Search for the cell housing the specified text and yield its (x, y) center coordinate. 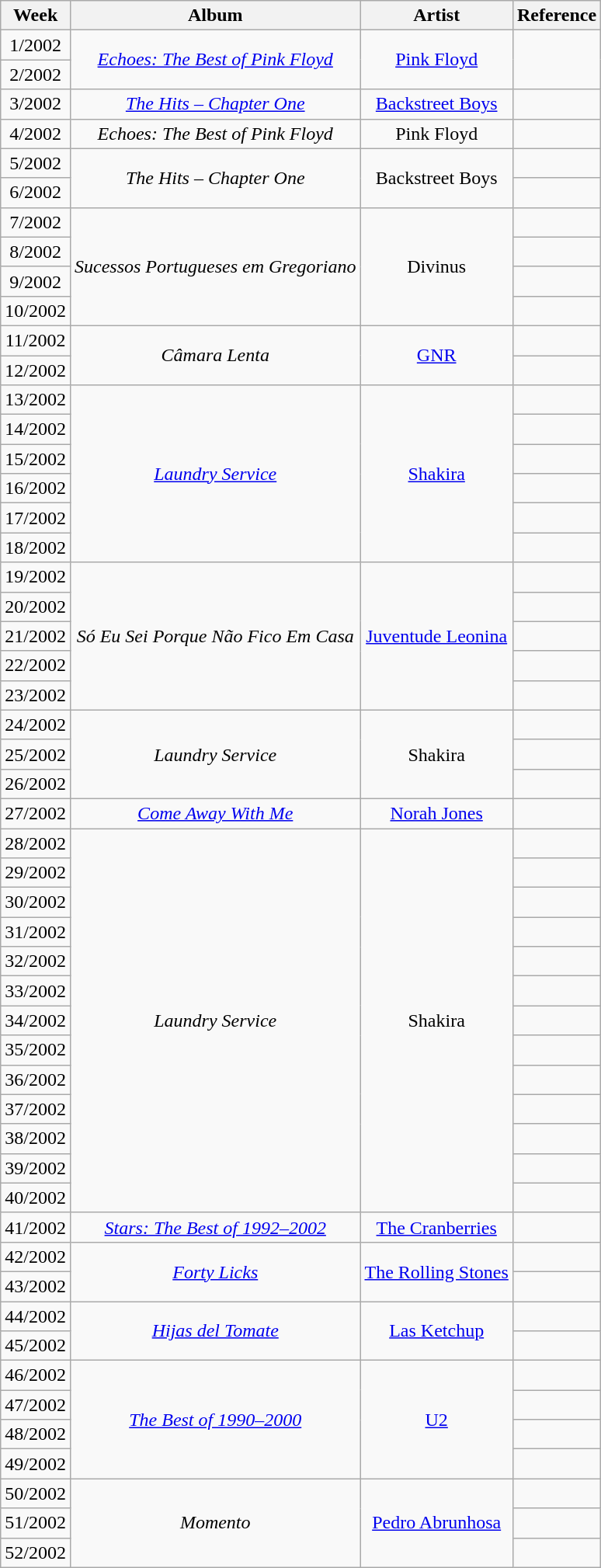
25/2002 (36, 754)
3/2002 (36, 104)
GNR (436, 355)
38/2002 (36, 1139)
26/2002 (36, 784)
11/2002 (36, 340)
1/2002 (36, 45)
34/2002 (36, 1020)
Artist (436, 16)
4/2002 (36, 134)
Sucessos Portugueses em Gregoriano (214, 266)
Pedro Abrunhosa (436, 1523)
5/2002 (36, 163)
33/2002 (36, 991)
Hijas del Tomate (214, 1331)
The Rolling Stones (436, 1271)
52/2002 (36, 1552)
47/2002 (36, 1405)
Câmara Lenta (214, 355)
46/2002 (36, 1375)
Reference (556, 16)
Juventude Leonina (436, 636)
20/2002 (36, 607)
U2 (436, 1420)
50/2002 (36, 1493)
36/2002 (36, 1080)
Come Away With Me (214, 813)
2/2002 (36, 75)
30/2002 (36, 902)
18/2002 (36, 548)
9/2002 (36, 281)
Las Ketchup (436, 1331)
27/2002 (36, 813)
Stars: The Best of 1992–2002 (214, 1227)
42/2002 (36, 1257)
13/2002 (36, 400)
8/2002 (36, 252)
The Cranberries (436, 1227)
22/2002 (36, 666)
14/2002 (36, 429)
21/2002 (36, 636)
45/2002 (36, 1346)
31/2002 (36, 932)
43/2002 (36, 1286)
28/2002 (36, 843)
6/2002 (36, 193)
39/2002 (36, 1168)
17/2002 (36, 518)
Norah Jones (436, 813)
12/2002 (36, 370)
37/2002 (36, 1109)
49/2002 (36, 1464)
41/2002 (36, 1227)
19/2002 (36, 577)
29/2002 (36, 873)
15/2002 (36, 459)
Album (214, 16)
Forty Licks (214, 1271)
16/2002 (36, 488)
24/2002 (36, 725)
10/2002 (36, 311)
48/2002 (36, 1434)
44/2002 (36, 1316)
Divinus (436, 266)
The Best of 1990–2000 (214, 1420)
35/2002 (36, 1050)
51/2002 (36, 1523)
7/2002 (36, 222)
40/2002 (36, 1198)
Momento (214, 1523)
Week (36, 16)
23/2002 (36, 695)
Só Eu Sei Porque Não Fico Em Casa (214, 636)
32/2002 (36, 961)
